Return (X, Y) of the center of cell containing provided text 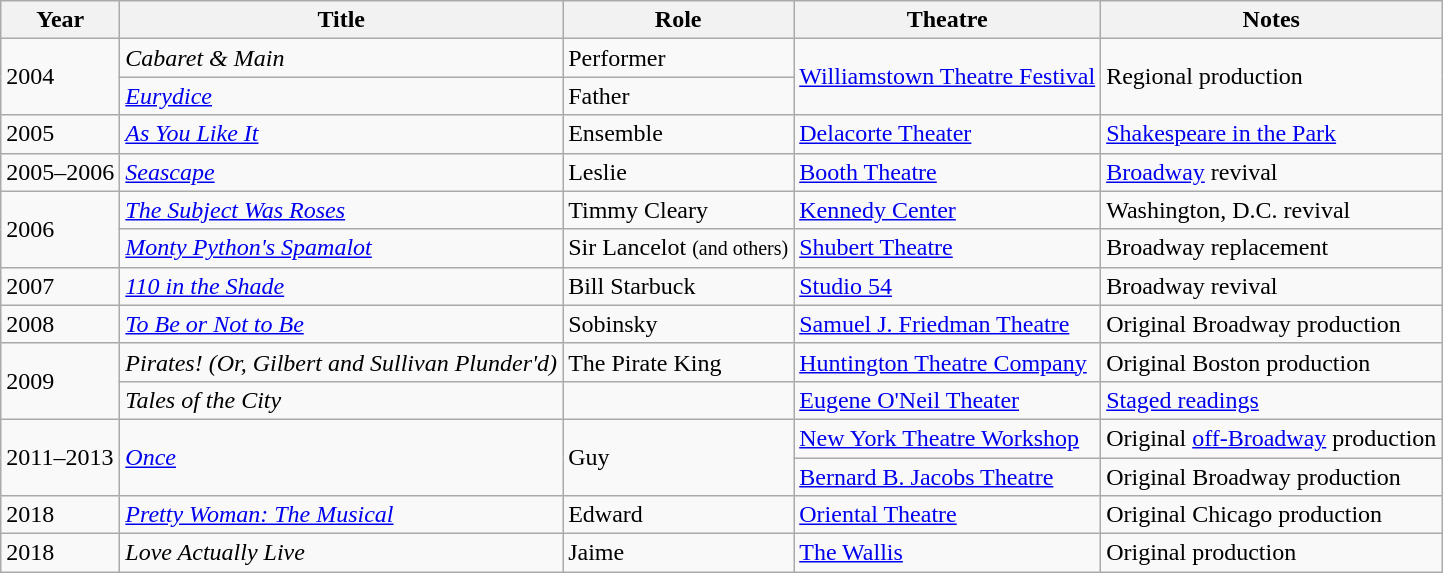
Monty Python's Spamalot (342, 248)
Pretty Woman: The Musical (342, 515)
Oriental Theatre (948, 515)
Leslie (678, 172)
Performer (678, 58)
Original Chicago production (1272, 515)
Edward (678, 515)
2005 (60, 134)
Title (342, 20)
2008 (60, 324)
Eurydice (342, 96)
Pirates! (Or, Gilbert and Sullivan Plunder'd) (342, 362)
Cabaret & Main (342, 58)
Shakespeare in the Park (1272, 134)
Kennedy Center (948, 210)
Original off-Broadway production (1272, 438)
Williamstown Theatre Festival (948, 77)
2007 (60, 286)
Bernard B. Jacobs Theatre (948, 477)
As You Like It (342, 134)
Eugene O'Neil Theater (948, 400)
Seascape (342, 172)
The Pirate King (678, 362)
To Be or Not to Be (342, 324)
Shubert Theatre (948, 248)
Notes (1272, 20)
Ensemble (678, 134)
Studio 54 (948, 286)
Booth Theatre (948, 172)
Huntington Theatre Company (948, 362)
Regional production (1272, 77)
Guy (678, 457)
Year (60, 20)
Sobinsky (678, 324)
Original Boston production (1272, 362)
110 in the Shade (342, 286)
Sir Lancelot (and others) (678, 248)
Father (678, 96)
Washington, D.C. revival (1272, 210)
Jaime (678, 553)
Tales of the City (342, 400)
Samuel J. Friedman Theatre (948, 324)
2005–2006 (60, 172)
2004 (60, 77)
Staged readings (1272, 400)
2011–2013 (60, 457)
The Wallis (948, 553)
Delacorte Theater (948, 134)
Love Actually Live (342, 553)
Role (678, 20)
Bill Starbuck (678, 286)
Theatre (948, 20)
New York Theatre Workshop (948, 438)
2009 (60, 381)
Timmy Cleary (678, 210)
2006 (60, 229)
The Subject Was Roses (342, 210)
Broadway replacement (1272, 248)
Once (342, 457)
Original production (1272, 553)
